For the text-containing cell, return its midpoint in (x, y) coordinate format. 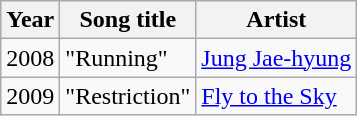
Jung Jae-hyung (276, 58)
Song title (128, 20)
Year (30, 20)
2008 (30, 58)
Fly to the Sky (276, 96)
"Restriction" (128, 96)
2009 (30, 96)
Artist (276, 20)
"Running" (128, 58)
